Capture the cell that displays the provided text and extract its [X, Y] central coordinate. 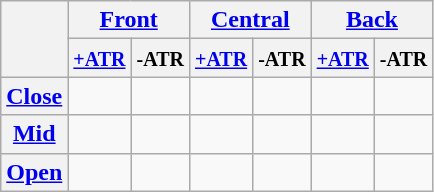
Front [129, 20]
Close [34, 96]
Open [34, 172]
Central [250, 20]
Mid [34, 134]
Back [372, 20]
